Scan for the cell matching the given text and deliver its (X, Y) coordinate at center. 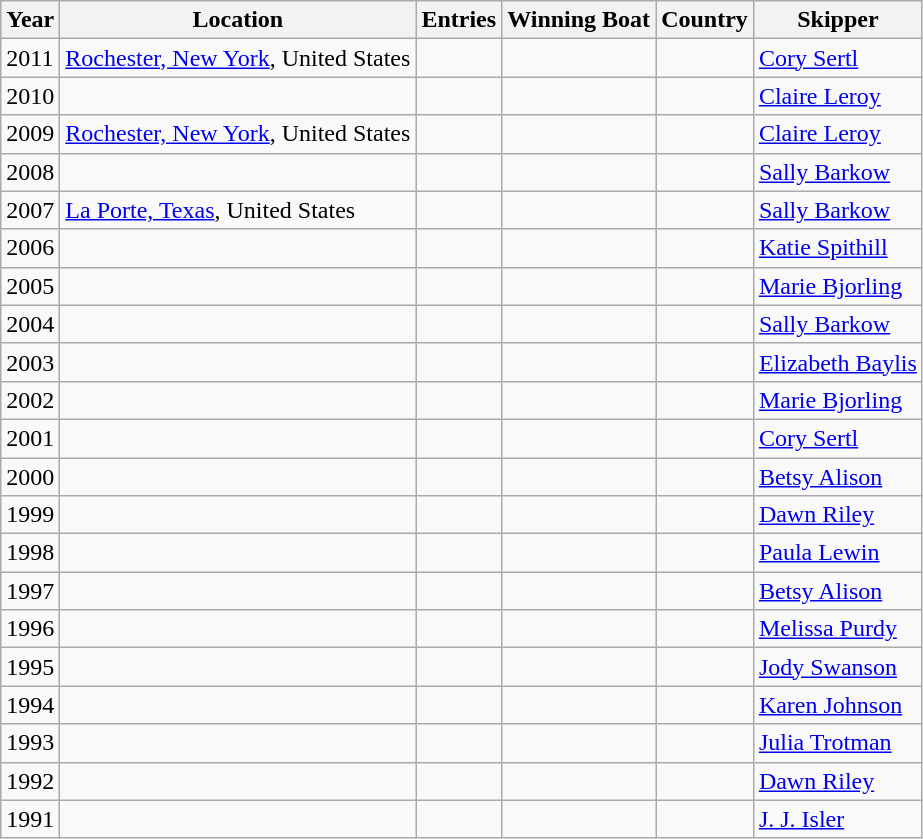
2003 (30, 362)
Elizabeth Baylis (838, 362)
1994 (30, 705)
Country (705, 20)
Skipper (838, 20)
2008 (30, 172)
Jody Swanson (838, 667)
Year (30, 20)
Location (238, 20)
1998 (30, 553)
1991 (30, 819)
2009 (30, 134)
1992 (30, 781)
2010 (30, 96)
2007 (30, 210)
La Porte, Texas, United States (238, 210)
Julia Trotman (838, 743)
Winning Boat (579, 20)
2000 (30, 477)
1993 (30, 743)
2001 (30, 438)
1999 (30, 515)
Karen Johnson (838, 705)
2011 (30, 58)
1997 (30, 591)
Paula Lewin (838, 553)
2006 (30, 248)
1995 (30, 667)
Melissa Purdy (838, 629)
2002 (30, 400)
Entries (459, 20)
Katie Spithill (838, 248)
2004 (30, 324)
1996 (30, 629)
J. J. Isler (838, 819)
2005 (30, 286)
